Search for the cell housing the specified text and yield its (x, y) center coordinate. 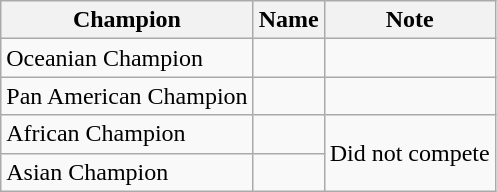
Asian Champion (127, 172)
Name (288, 20)
Did not compete (410, 153)
Pan American Champion (127, 96)
African Champion (127, 134)
Note (410, 20)
Champion (127, 20)
Oceanian Champion (127, 58)
